Extract the [X, Y] coordinate from the center of the cell holding the provided text.  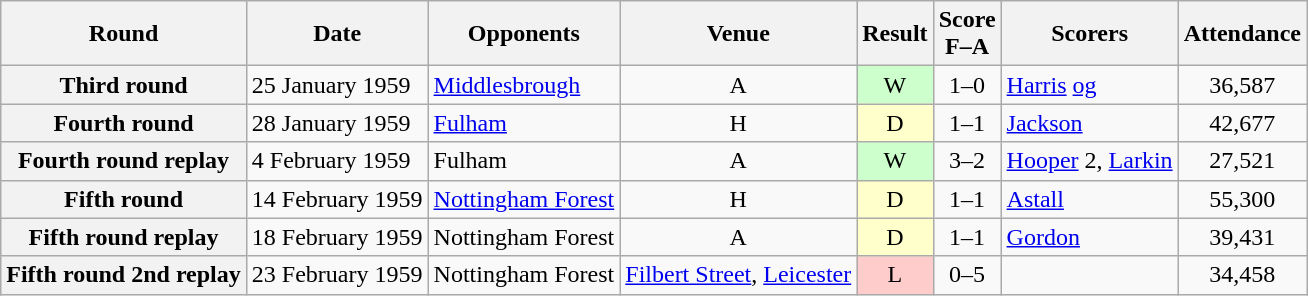
Middlesbrough [524, 85]
Astall [1090, 199]
1–0 [967, 85]
Venue [738, 34]
Date [337, 34]
Fifth round replay [124, 237]
Fifth round 2nd replay [124, 275]
36,587 [1242, 85]
42,677 [1242, 123]
27,521 [1242, 161]
Gordon [1090, 237]
Filbert Street, Leicester [738, 275]
Fourth round replay [124, 161]
Third round [124, 85]
18 February 1959 [337, 237]
L [895, 275]
Scorers [1090, 34]
23 February 1959 [337, 275]
Fifth round [124, 199]
ScoreF–A [967, 34]
Harris og [1090, 85]
Fourth round [124, 123]
Jackson [1090, 123]
4 February 1959 [337, 161]
Hooper 2, Larkin [1090, 161]
Opponents [524, 34]
28 January 1959 [337, 123]
34,458 [1242, 275]
Round [124, 34]
Result [895, 34]
25 January 1959 [337, 85]
14 February 1959 [337, 199]
55,300 [1242, 199]
3–2 [967, 161]
Attendance [1242, 34]
0–5 [967, 275]
39,431 [1242, 237]
